Find where the given text appears and provide that cell's center as (X, Y) coordinate. 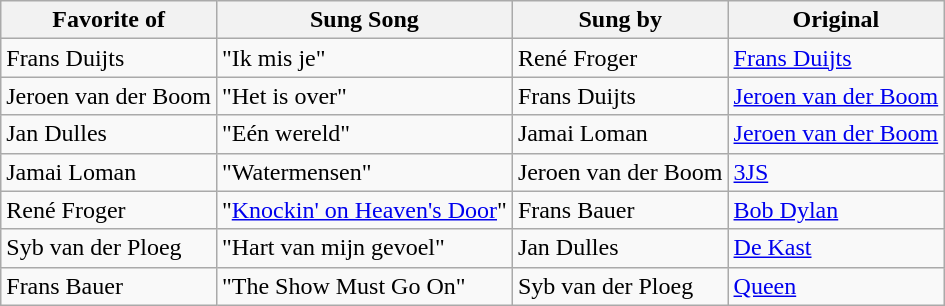
"Hart van mijn gevoel" (364, 248)
Original (836, 20)
Sung Song (364, 20)
Bob Dylan (836, 210)
"Het is over" (364, 96)
Sung by (620, 20)
Favorite of (109, 20)
"Ik mis je" (364, 58)
"Watermensen" (364, 172)
De Kast (836, 248)
"Eén wereld" (364, 134)
"Knockin' on Heaven's Door" (364, 210)
Queen (836, 286)
"The Show Must Go On" (364, 286)
3JS (836, 172)
